Capture the cell that displays the provided text and extract its (X, Y) central coordinate. 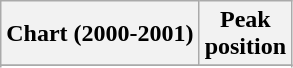
Peakposition (245, 34)
Chart (2000-2001) (100, 34)
